Return the (X, Y) coordinate for the center point of the cell that contains the specified text.  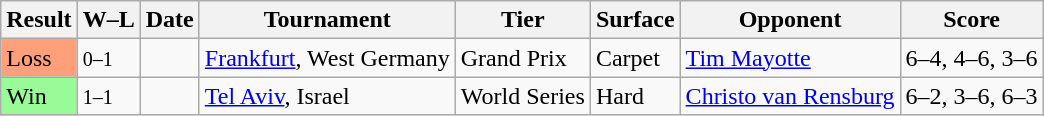
Loss (39, 58)
Tim Mayotte (790, 58)
Surface (635, 20)
World Series (522, 96)
0–1 (108, 58)
Opponent (790, 20)
Score (972, 20)
Tournament (327, 20)
Result (39, 20)
Christo van Rensburg (790, 96)
Win (39, 96)
6–4, 4–6, 3–6 (972, 58)
Frankfurt, West Germany (327, 58)
1–1 (108, 96)
W–L (108, 20)
Tel Aviv, Israel (327, 96)
Tier (522, 20)
6–2, 3–6, 6–3 (972, 96)
Hard (635, 96)
Carpet (635, 58)
Grand Prix (522, 58)
Date (170, 20)
